For the text-containing cell, return its midpoint in (X, Y) coordinate format. 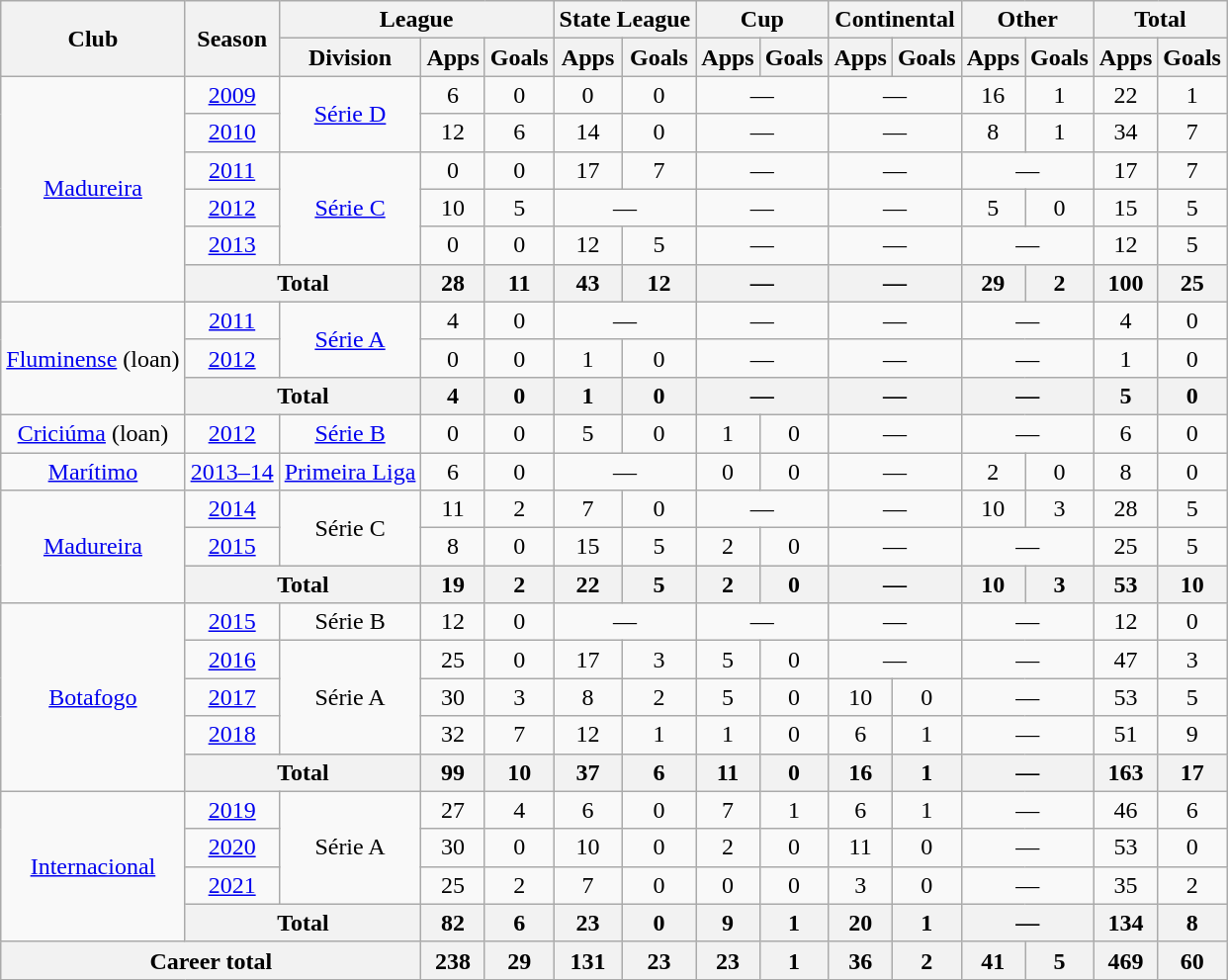
35 (1125, 885)
43 (587, 283)
League (416, 20)
19 (453, 584)
Primeira Liga (350, 472)
2016 (231, 660)
51 (1125, 735)
Other (1027, 20)
163 (1125, 772)
469 (1125, 960)
2013–14 (231, 472)
238 (453, 960)
46 (1125, 810)
2021 (231, 885)
2014 (231, 509)
2013 (231, 245)
99 (453, 772)
Série D (350, 114)
Botafogo (93, 697)
Club (93, 39)
Continental (895, 20)
60 (1192, 960)
100 (1125, 283)
14 (587, 133)
State League (625, 20)
Internacional (93, 866)
2017 (231, 697)
82 (453, 923)
27 (453, 810)
2009 (231, 95)
34 (1125, 133)
Cup (762, 20)
131 (587, 960)
2020 (231, 847)
2019 (231, 810)
134 (1125, 923)
41 (993, 960)
Criciúma (loan) (93, 433)
Marítimo (93, 472)
32 (453, 735)
Career total (212, 960)
Division (350, 57)
2010 (231, 133)
Season (231, 39)
20 (860, 923)
37 (587, 772)
36 (860, 960)
Fluminense (loan) (93, 358)
2018 (231, 735)
47 (1125, 660)
